Provide the [X, Y] coordinate of the cell's center where the given text is located.  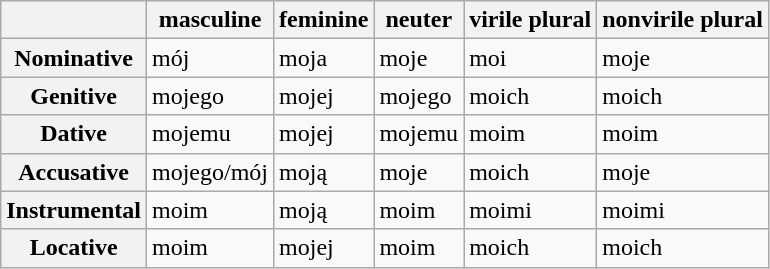
mój [210, 58]
Instrumental [74, 210]
Nominative [74, 58]
feminine [324, 20]
Accusative [74, 172]
masculine [210, 20]
Genitive [74, 96]
nonvirile plural [683, 20]
virile plural [530, 20]
neuter [419, 20]
moi [530, 58]
mojego/mój [210, 172]
Locative [74, 248]
moja [324, 58]
Dative [74, 134]
